Locate the cell with the specified text and output its [X, Y] center coordinate. 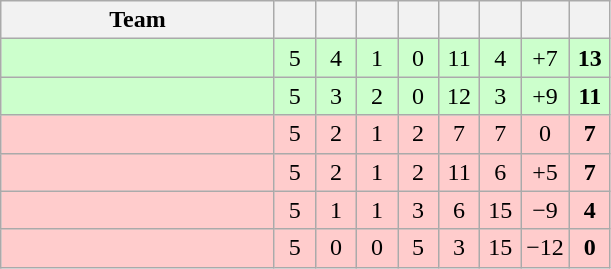
13 [590, 58]
+9 [546, 96]
12 [460, 96]
Team [138, 20]
+5 [546, 172]
−12 [546, 248]
+7 [546, 58]
−9 [546, 210]
